Scan for the cell matching the given text and deliver its [x, y] coordinate at center. 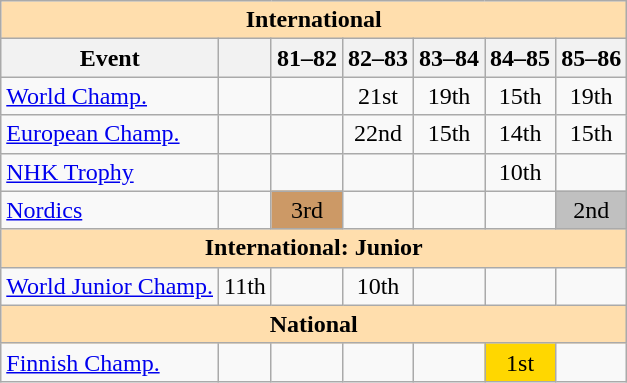
Nordics [110, 210]
22nd [378, 134]
85–86 [592, 58]
World Champ. [110, 96]
NHK Trophy [110, 172]
National [314, 324]
International [314, 20]
84–85 [520, 58]
Event [110, 58]
2nd [592, 210]
83–84 [450, 58]
3rd [306, 210]
82–83 [378, 58]
1st [520, 362]
International: Junior [314, 248]
21st [378, 96]
World Junior Champ. [110, 286]
11th [246, 286]
European Champ. [110, 134]
14th [520, 134]
81–82 [306, 58]
Finnish Champ. [110, 362]
